Scan for the cell matching the given text and deliver its (X, Y) coordinate at center. 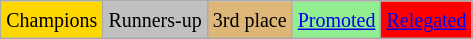
Champions (52, 20)
Promoted (336, 20)
Relegated (426, 20)
Runners-up (155, 20)
3rd place (250, 20)
